Capture the cell that displays the provided text and extract its (x, y) central coordinate. 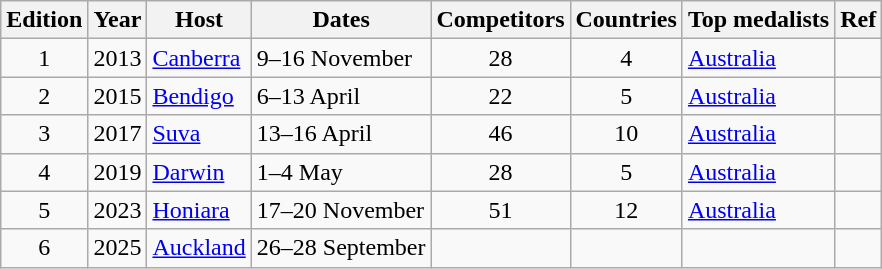
Host (199, 20)
9–16 November (341, 58)
6 (44, 248)
2025 (118, 248)
46 (500, 134)
2023 (118, 210)
26–28 September (341, 248)
Bendigo (199, 96)
6–13 April (341, 96)
Dates (341, 20)
51 (500, 210)
2013 (118, 58)
Countries (626, 20)
Competitors (500, 20)
Year (118, 20)
2017 (118, 134)
Auckland (199, 248)
13–16 April (341, 134)
Canberra (199, 58)
2015 (118, 96)
17–20 November (341, 210)
3 (44, 134)
2 (44, 96)
12 (626, 210)
2019 (118, 172)
1 (44, 58)
Top medalists (758, 20)
10 (626, 134)
Darwin (199, 172)
Ref (858, 20)
1–4 May (341, 172)
Honiara (199, 210)
Edition (44, 20)
Suva (199, 134)
22 (500, 96)
